Find where the given text appears and provide that cell's center as [X, Y] coordinate. 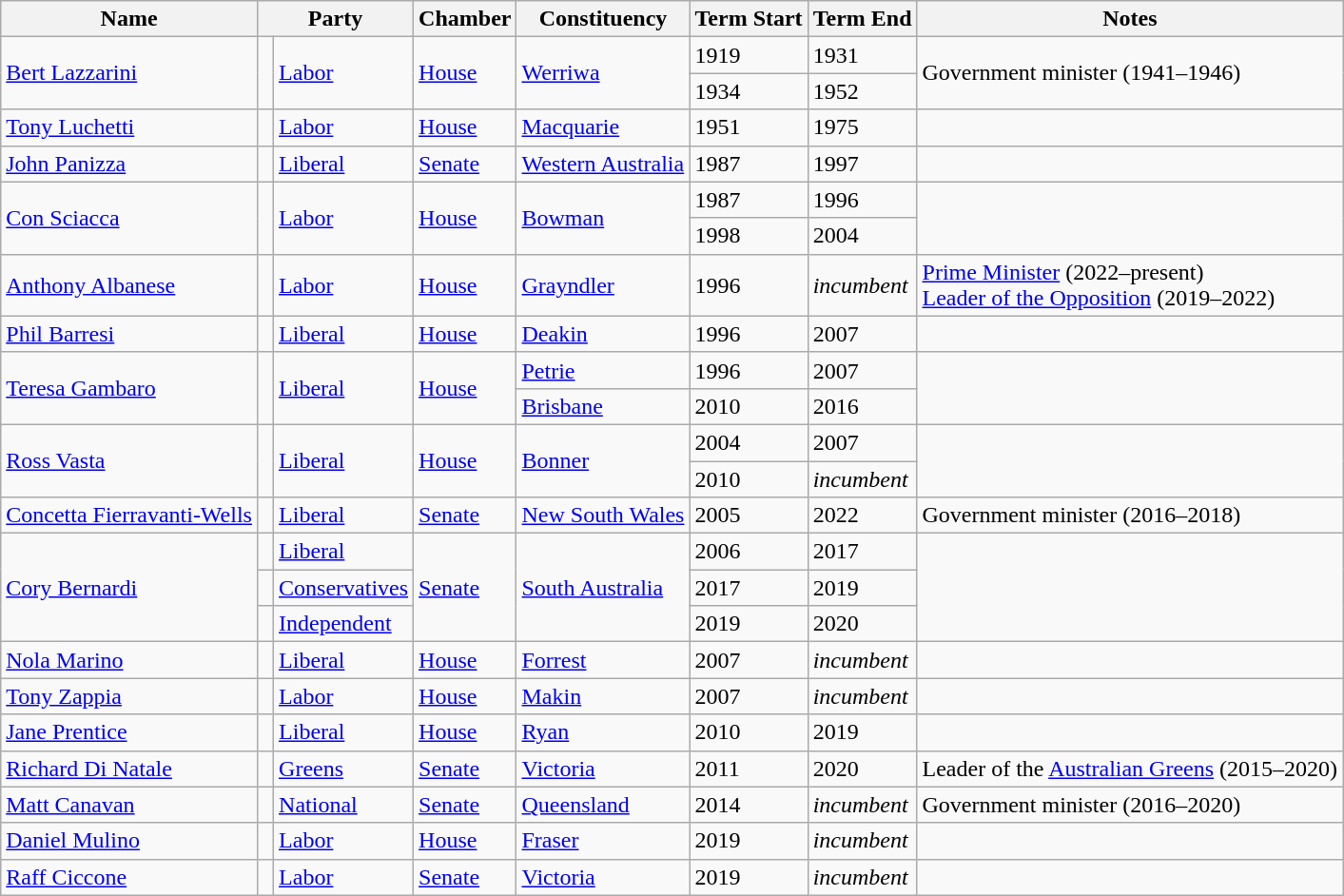
1975 [862, 127]
1934 [749, 91]
Government minister (2016–2018) [1130, 516]
Grayndler [603, 285]
Queensland [603, 805]
2005 [749, 516]
Werriwa [603, 73]
Matt Canavan [129, 805]
1951 [749, 127]
1931 [862, 55]
Chamber [465, 19]
Notes [1130, 19]
Concetta Fierravanti-Wells [129, 516]
Raff Ciccone [129, 877]
Tony Luchetti [129, 127]
Leader of the Australian Greens (2015–2020) [1130, 769]
Petrie [603, 370]
Ross Vasta [129, 460]
Party [335, 19]
1998 [749, 236]
National [344, 805]
Anthony Albanese [129, 285]
Conservatives [344, 588]
Government minister (2016–2020) [1130, 805]
Nola Marino [129, 660]
Western Australia [603, 164]
Fraser [603, 841]
2006 [749, 552]
2022 [862, 516]
Macquarie [603, 127]
New South Wales [603, 516]
John Panizza [129, 164]
Richard Di Natale [129, 769]
Bonner [603, 460]
Deakin [603, 334]
Tony Zappia [129, 696]
Prime Minister (2022–present)Leader of the Opposition (2019–2022) [1130, 285]
Jane Prentice [129, 732]
Name [129, 19]
Government minister (1941–1946) [1130, 73]
Greens [344, 769]
2011 [749, 769]
Makin [603, 696]
Phil Barresi [129, 334]
Con Sciacca [129, 218]
1919 [749, 55]
Bert Lazzarini [129, 73]
1952 [862, 91]
1997 [862, 164]
2016 [862, 406]
2014 [749, 805]
Daniel Mulino [129, 841]
Teresa Gambaro [129, 388]
Independent [344, 624]
Forrest [603, 660]
Bowman [603, 218]
Constituency [603, 19]
Term Start [749, 19]
Brisbane [603, 406]
Term End [862, 19]
South Australia [603, 588]
Cory Bernardi [129, 588]
Ryan [603, 732]
